Detect which cell encompasses the target text, then output its (X, Y) center coordinate. 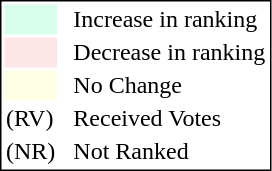
Received Votes (170, 119)
(RV) (30, 119)
Increase in ranking (170, 19)
Decrease in ranking (170, 53)
No Change (170, 85)
Not Ranked (170, 151)
(NR) (30, 151)
